Provide the (x, y) coordinate of the cell's center where the given text is located.  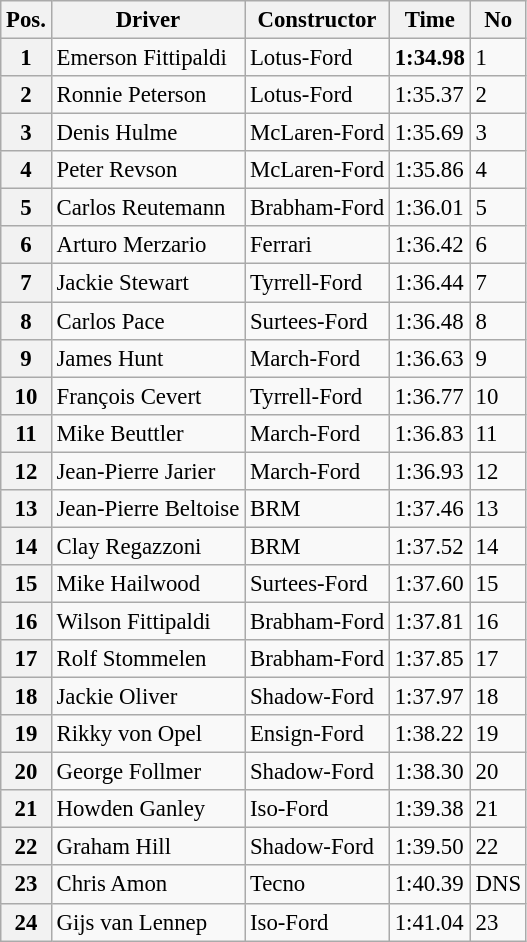
François Cevert (148, 396)
Driver (148, 20)
Emerson Fittipaldi (148, 58)
Carlos Reutemann (148, 208)
1:37.97 (430, 697)
1:36.93 (430, 471)
1:39.50 (430, 847)
1:40.39 (430, 885)
Rolf Stommelen (148, 659)
1:37.46 (430, 509)
Jean-Pierre Beltoise (148, 509)
1:41.04 (430, 922)
Mike Beuttler (148, 433)
Peter Revson (148, 170)
Ferrari (318, 245)
1:36.42 (430, 245)
James Hunt (148, 358)
Ensign-Ford (318, 734)
Rikky von Opel (148, 734)
24 (26, 922)
Clay Regazzoni (148, 546)
1:36.01 (430, 208)
1:37.52 (430, 546)
1:37.81 (430, 621)
George Follmer (148, 772)
Gijs van Lennep (148, 922)
1:36.83 (430, 433)
1:38.22 (430, 734)
Pos. (26, 20)
1:34.98 (430, 58)
Tecno (318, 885)
Ronnie Peterson (148, 95)
1:35.37 (430, 95)
Time (430, 20)
Carlos Pace (148, 321)
Jackie Oliver (148, 697)
1:38.30 (430, 772)
Jackie Stewart (148, 283)
1:35.69 (430, 133)
Wilson Fittipaldi (148, 621)
DNS (498, 885)
1:37.60 (430, 584)
Howden Ganley (148, 809)
Chris Amon (148, 885)
1:37.85 (430, 659)
1:39.38 (430, 809)
Arturo Merzario (148, 245)
Mike Hailwood (148, 584)
1:36.77 (430, 396)
Graham Hill (148, 847)
Jean-Pierre Jarier (148, 471)
Constructor (318, 20)
Denis Hulme (148, 133)
1:36.48 (430, 321)
No (498, 20)
1:35.86 (430, 170)
1:36.44 (430, 283)
1:36.63 (430, 358)
